Search for the cell housing the specified text and yield its (X, Y) center coordinate. 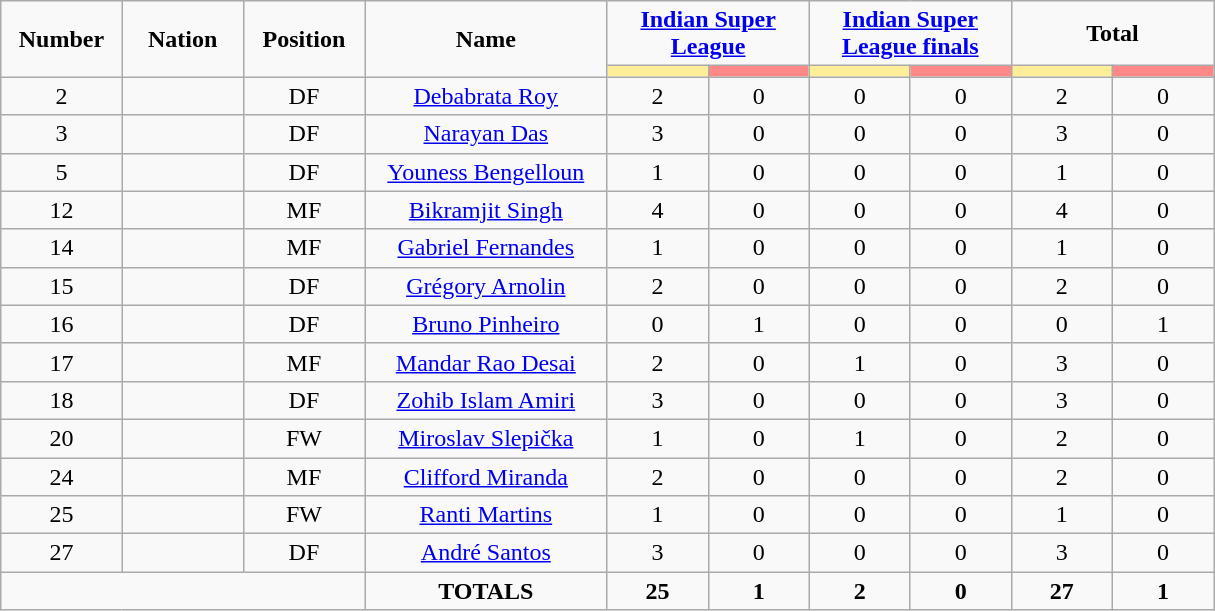
Mandar Rao Desai (486, 362)
Debabrata Roy (486, 96)
14 (62, 248)
André Santos (486, 553)
15 (62, 286)
Indian Super League (708, 34)
16 (62, 324)
Ranti Martins (486, 515)
18 (62, 400)
TOTALS (486, 591)
Indian Super League finals (910, 34)
Zohib Islam Amiri (486, 400)
Grégory Arnolin (486, 286)
Bruno Pinheiro (486, 324)
Bikramjit Singh (486, 210)
Gabriel Fernandes (486, 248)
Name (486, 39)
17 (62, 362)
Miroslav Slepička (486, 438)
Total (1112, 34)
24 (62, 477)
Youness Bengelloun (486, 172)
Number (62, 39)
20 (62, 438)
Nation (182, 39)
12 (62, 210)
5 (62, 172)
Position (304, 39)
Narayan Das (486, 134)
Clifford Miranda (486, 477)
